Search for the cell housing the specified text and yield its (X, Y) center coordinate. 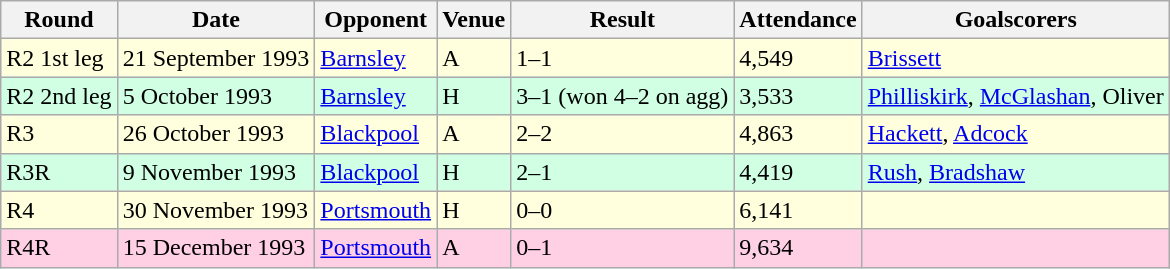
9,634 (798, 248)
Result (622, 20)
3–1 (won 4–2 on agg) (622, 96)
Philliskirk, McGlashan, Oliver (1016, 96)
26 October 1993 (216, 134)
R2 1st leg (59, 58)
R4 (59, 210)
4,419 (798, 172)
3,533 (798, 96)
Opponent (376, 20)
1–1 (622, 58)
21 September 1993 (216, 58)
6,141 (798, 210)
Venue (474, 20)
Goalscorers (1016, 20)
Date (216, 20)
Round (59, 20)
R4R (59, 248)
15 December 1993 (216, 248)
4,863 (798, 134)
2–2 (622, 134)
5 October 1993 (216, 96)
R2 2nd leg (59, 96)
2–1 (622, 172)
30 November 1993 (216, 210)
Attendance (798, 20)
0–0 (622, 210)
R3R (59, 172)
4,549 (798, 58)
R3 (59, 134)
Rush, Bradshaw (1016, 172)
0–1 (622, 248)
Hackett, Adcock (1016, 134)
Brissett (1016, 58)
9 November 1993 (216, 172)
